For the text-containing cell, return its midpoint in (x, y) coordinate format. 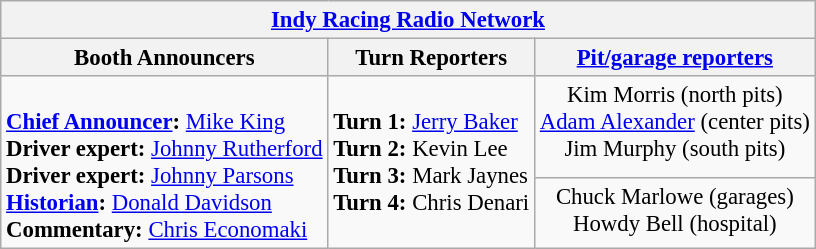
Kim Morris (north pits)Adam Alexander (center pits)Jim Murphy (south pits) (674, 126)
Indy Racing Radio Network (408, 20)
Turn 1: Jerry Baker Turn 2: Kevin Lee Turn 3: Mark Jaynes Turn 4: Chris Denari (432, 162)
Pit/garage reporters (674, 58)
Chuck Marlowe (garages)Howdy Bell (hospital) (674, 212)
Chief Announcer: Mike King Driver expert: Johnny Rutherford Driver expert: Johnny Parsons Historian: Donald Davidson Commentary: Chris Economaki (164, 162)
Turn Reporters (432, 58)
Booth Announcers (164, 58)
